Pinpoint the cell where the given text exists, returning its (X, Y) midpoint coordinate. 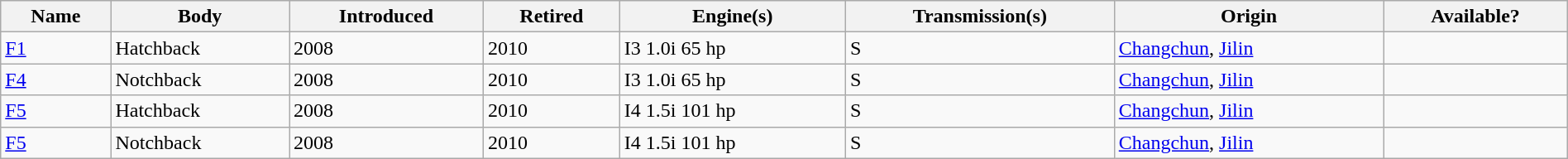
Retired (551, 17)
Origin (1249, 17)
Engine(s) (733, 17)
Introduced (387, 17)
Name (56, 17)
Body (200, 17)
Transmission(s) (979, 17)
F1 (56, 48)
Available? (1475, 17)
F4 (56, 79)
